Capture the cell that displays the provided text and extract its (X, Y) central coordinate. 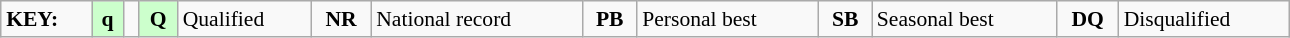
Q (158, 19)
Qualified (244, 19)
National record (476, 19)
q (108, 19)
SB (846, 19)
KEY: (46, 19)
PB (610, 19)
Disqualified (1204, 19)
NR (341, 19)
Seasonal best (964, 19)
Personal best (728, 19)
DQ (1088, 19)
